For the text-containing cell, return its midpoint in [X, Y] coordinate format. 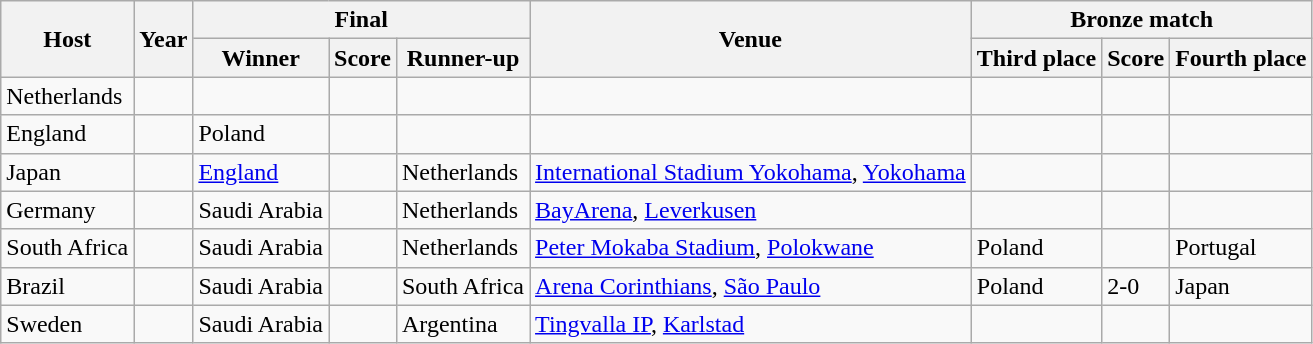
Final [362, 20]
Tingvalla IP, Karlstad [751, 324]
Runner-up [462, 58]
Peter Mokaba Stadium, Polokwane [751, 248]
Argentina [462, 324]
Brazil [68, 286]
2-0 [1136, 286]
BayArena, Leverkusen [751, 210]
Arena Corinthians, São Paulo [751, 286]
Host [68, 39]
Fourth place [1241, 58]
Venue [751, 39]
Portugal [1241, 248]
Germany [68, 210]
Bronze match [1142, 20]
Year [164, 39]
International Stadium Yokohama, Yokohama [751, 172]
Sweden [68, 324]
Third place [1036, 58]
Winner [261, 58]
